Capture the cell that displays the provided text and extract its (X, Y) central coordinate. 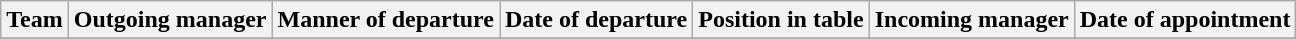
Incoming manager (972, 20)
Date of appointment (1185, 20)
Manner of departure (386, 20)
Date of departure (596, 20)
Position in table (781, 20)
Team (35, 20)
Outgoing manager (170, 20)
